Identify which cell holds the provided text, then report its [x, y] central coordinate. 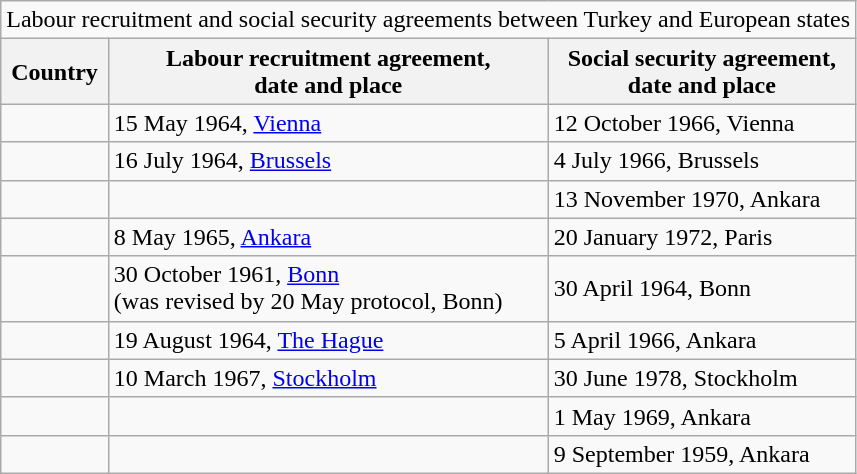
30 October 1961, Bonn (was revised by 20 May protocol, Bonn) [328, 288]
9 September 1959, Ankara [702, 454]
30 April 1964, Bonn [702, 288]
20 January 1972, Paris [702, 237]
Country [55, 72]
30 June 1978, Stockholm [702, 378]
5 April 1966, Ankara [702, 340]
10 March 1967, Stockholm [328, 378]
13 November 1970, Ankara [702, 199]
4 July 1966, Brussels [702, 161]
15 May 1964, Vienna [328, 123]
12 October 1966, Vienna [702, 123]
8 May 1965, Ankara [328, 237]
Labour recruitment and social security agreements between Turkey and European states [428, 20]
1 May 1969, Ankara [702, 416]
Social security agreement, date and place [702, 72]
16 July 1964, Brussels [328, 161]
19 August 1964, The Hague [328, 340]
Labour recruitment agreement, date and place [328, 72]
